From the cell containing the given text, extract its center point as (X, Y) coordinate. 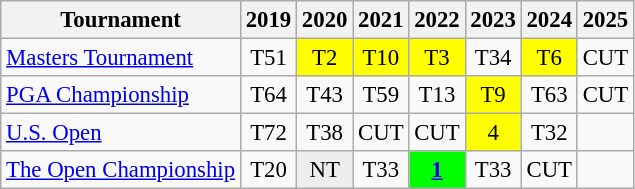
T59 (381, 95)
T63 (549, 95)
T6 (549, 58)
1 (437, 170)
2022 (437, 20)
NT (325, 170)
T2 (325, 58)
T51 (268, 58)
T3 (437, 58)
2023 (493, 20)
T9 (493, 95)
T72 (268, 133)
Masters Tournament (121, 58)
PGA Championship (121, 95)
2019 (268, 20)
2024 (549, 20)
4 (493, 133)
T34 (493, 58)
T10 (381, 58)
The Open Championship (121, 170)
T20 (268, 170)
T64 (268, 95)
T13 (437, 95)
T43 (325, 95)
T38 (325, 133)
2025 (605, 20)
2021 (381, 20)
U.S. Open (121, 133)
Tournament (121, 20)
T32 (549, 133)
2020 (325, 20)
